Extract the [X, Y] coordinate from the center of the cell holding the provided text.  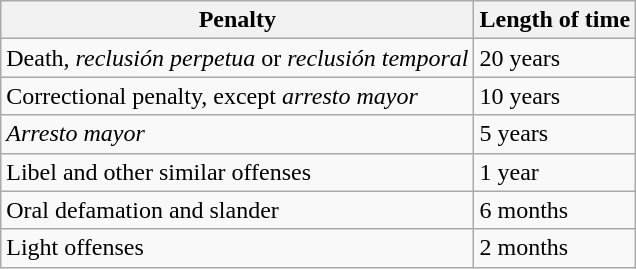
6 months [555, 210]
Length of time [555, 20]
20 years [555, 58]
10 years [555, 96]
Oral defamation and slander [238, 210]
Correctional penalty, except arresto mayor [238, 96]
Arresto mayor [238, 134]
Penalty [238, 20]
1 year [555, 172]
5 years [555, 134]
Libel and other similar offenses [238, 172]
Light offenses [238, 248]
2 months [555, 248]
Death, reclusión perpetua or reclusión temporal [238, 58]
